Capture the cell that displays the provided text and extract its (X, Y) central coordinate. 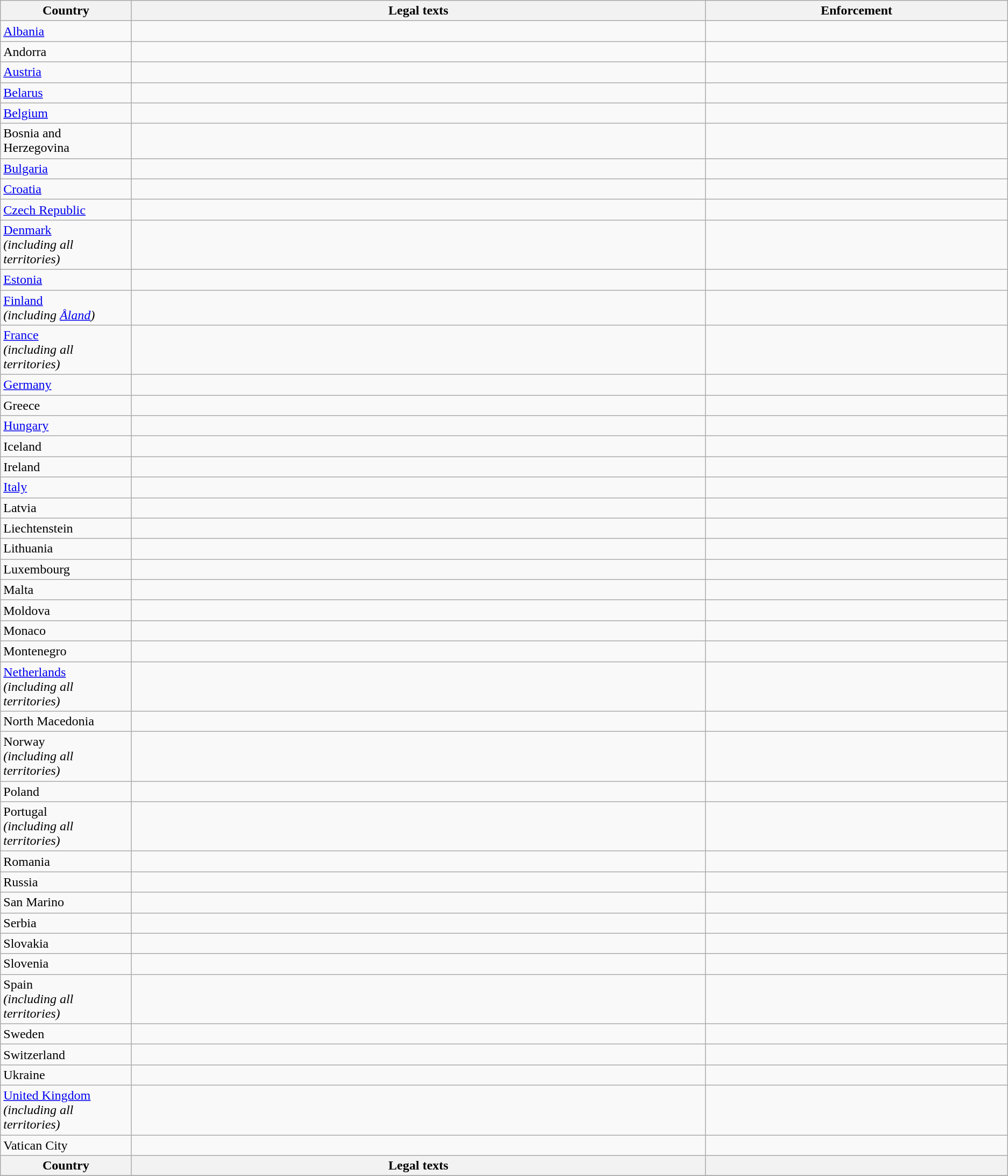
San Marino (66, 902)
Greece (66, 405)
Belarus (66, 93)
Sweden (66, 1034)
Finland(including Åland) (66, 307)
Czech Republic (66, 209)
Switzerland (66, 1054)
United Kingdom (including all territories) (66, 1110)
North Macedonia (66, 722)
Denmark (including all territories) (66, 244)
Germany (66, 385)
Belgium (66, 113)
Netherlands (including all territories) (66, 686)
Iceland (66, 446)
Austria (66, 72)
Bosnia and Herzegovina (66, 141)
Bulgaria (66, 169)
Slovakia (66, 943)
Estonia (66, 279)
Croatia (66, 189)
Ireland (66, 467)
Slovenia (66, 964)
Malta (66, 590)
Hungary (66, 426)
Russia (66, 882)
Lithuania (66, 549)
Montenegro (66, 651)
Portugal (including all territories) (66, 827)
Vatican City (66, 1145)
Enforcement (856, 11)
Ukraine (66, 1075)
Romania (66, 862)
Monaco (66, 631)
Andorra (66, 52)
Moldova (66, 610)
Albania (66, 31)
Norway (including all territories) (66, 757)
France (including all territories) (66, 350)
Luxembourg (66, 569)
Liechtenstein (66, 528)
Italy (66, 487)
Spain(including all territories) (66, 999)
Poland (66, 792)
Serbia (66, 923)
Latvia (66, 508)
